Locate the cell with the specified text and output its (X, Y) center coordinate. 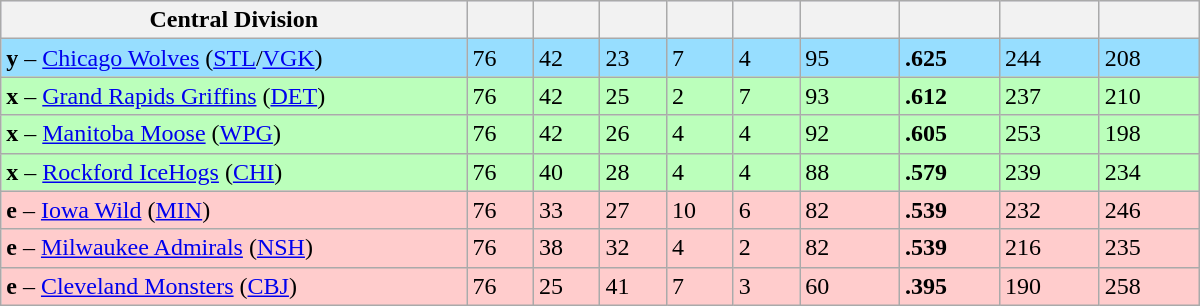
244 (1049, 58)
x – Grand Rapids Griffins (DET) (234, 96)
e – Iowa Wild (MIN) (234, 210)
32 (634, 248)
23 (634, 58)
.579 (950, 172)
88 (850, 172)
95 (850, 58)
41 (634, 286)
.395 (950, 286)
208 (1149, 58)
253 (1049, 134)
y – Chicago Wolves (STL/VGK) (234, 58)
x – Rockford IceHogs (CHI) (234, 172)
6 (766, 210)
190 (1049, 286)
.625 (950, 58)
237 (1049, 96)
.605 (950, 134)
60 (850, 286)
e – Milwaukee Admirals (NSH) (234, 248)
232 (1049, 210)
38 (566, 248)
239 (1049, 172)
27 (634, 210)
33 (566, 210)
.612 (950, 96)
216 (1049, 248)
28 (634, 172)
10 (700, 210)
26 (634, 134)
210 (1149, 96)
40 (566, 172)
246 (1149, 210)
234 (1149, 172)
x – Manitoba Moose (WPG) (234, 134)
92 (850, 134)
258 (1149, 286)
e – Cleveland Monsters (CBJ) (234, 286)
3 (766, 286)
235 (1149, 248)
198 (1149, 134)
Central Division (234, 20)
93 (850, 96)
